Scan for the cell matching the given text and deliver its (x, y) coordinate at center. 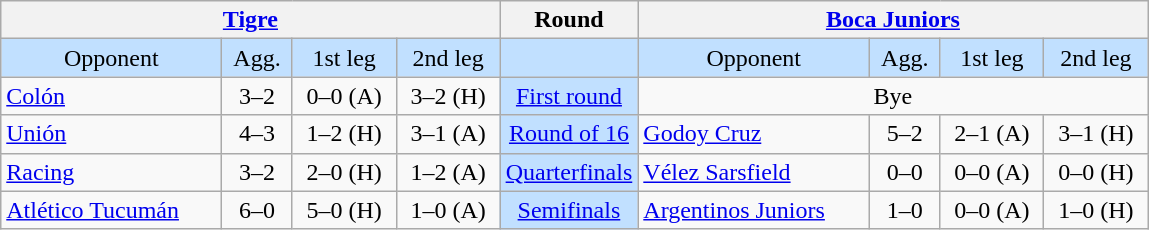
0–0 (H) (1096, 172)
Argentinos Juniors (754, 210)
4–3 (257, 134)
1–2 (H) (344, 134)
Atlético Tucumán (112, 210)
First round (569, 96)
1–0 (905, 210)
Bye (893, 96)
5–0 (H) (344, 210)
3–1 (H) (1096, 134)
1–2 (A) (448, 172)
0–0 (905, 172)
2–0 (H) (344, 172)
Round of 16 (569, 134)
Semifinals (569, 210)
Boca Juniors (893, 20)
Tigre (250, 20)
5–2 (905, 134)
3–1 (A) (448, 134)
Racing (112, 172)
Vélez Sarsfield (754, 172)
Round (569, 20)
6–0 (257, 210)
Unión (112, 134)
2–1 (A) (992, 134)
3–2 (H) (448, 96)
Godoy Cruz (754, 134)
Quarterfinals (569, 172)
Colón (112, 96)
1–0 (A) (448, 210)
1–0 (H) (1096, 210)
